For the text-containing cell, return its midpoint in (X, Y) coordinate format. 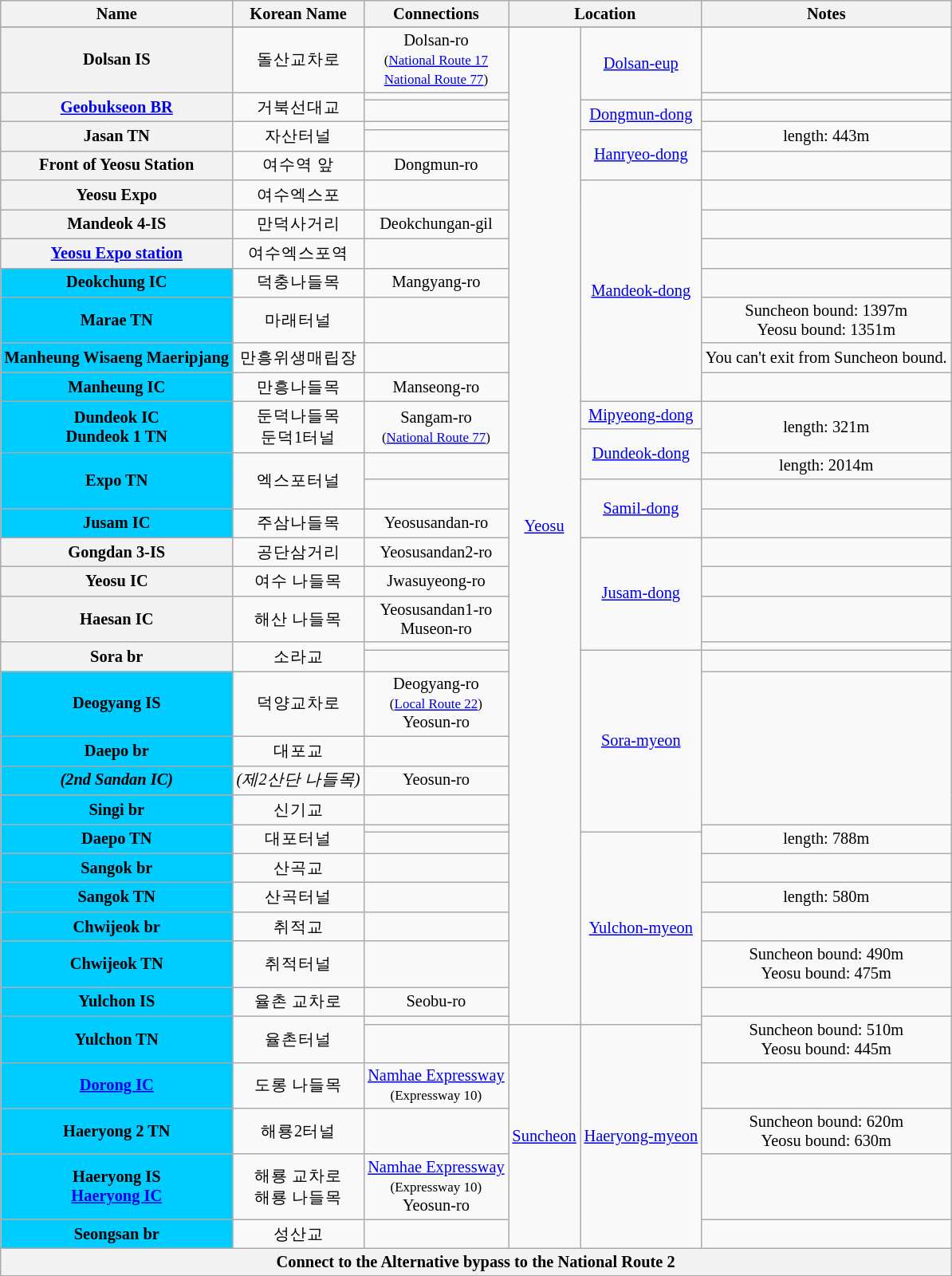
Korean Name (298, 14)
해룡 교차로해룡 나들목 (298, 1187)
Front of Yeosu Station (116, 166)
Suncheon bound: 620mYeosu bound: 630m (826, 1131)
length: 321m (826, 427)
Deokchungan-gil (435, 223)
성산교 (298, 1235)
Mipyeong-dong (641, 415)
Yeosusandan-ro (435, 523)
율촌터널 (298, 1039)
Yeosun-ro (435, 780)
Notes (826, 14)
덕양교차로 (298, 703)
만덕사거리 (298, 223)
대포터널 (298, 839)
거북선대교 (298, 107)
덕충나들목 (298, 282)
Suncheon bound: 510mYeosu bound: 445m (826, 1039)
Jusam IC (116, 523)
Connect to the Alternative bypass to the National Route 2 (476, 1262)
Seongsan br (116, 1235)
산곡교 (298, 868)
해룡2터널 (298, 1131)
Mandeok-dong (641, 291)
소라교 (298, 657)
여수엑스포 (298, 195)
만흥나들목 (298, 388)
Suncheon (545, 1136)
Haesan IC (116, 619)
Dorong IC (116, 1085)
Dundeok ICDundeok 1 TN (116, 427)
Dundeok-dong (641, 454)
Sora-myeon (641, 740)
length: 443m (826, 136)
돌산교차로 (298, 60)
Manseong-ro (435, 388)
신기교 (298, 809)
Yeosusandan2-ro (435, 552)
Namhae Expressway(Expressway 10)Yeosun-ro (435, 1187)
대포교 (298, 751)
여수역 앞 (298, 166)
Sora br (116, 657)
(2nd Sandan IC) (116, 780)
Name (116, 14)
Yeosu (545, 526)
Chwijeok br (116, 927)
Suncheon bound: 1397mYeosu bound: 1351m (826, 320)
엑스포터널 (298, 480)
length: 788m (826, 839)
Daepo br (116, 751)
Manheung IC (116, 388)
Jusam-dong (641, 593)
Haeryong ISHaeryong IC (116, 1187)
Dolsan IS (116, 60)
도롱 나들목 (298, 1085)
Sangam-ro(National Route 77) (435, 427)
Deogyang-ro(Local Route 22)Yeosun-ro (435, 703)
Dongmun-dong (641, 115)
Deogyang IS (116, 703)
Sangok TN (116, 896)
Haeryong-myeon (641, 1136)
Jwasuyeong-ro (435, 581)
Dongmun-ro (435, 166)
여수엑스포역 (298, 254)
Dolsan-eup (641, 64)
Sangok br (116, 868)
해산 나들목 (298, 619)
Manheung Wisaeng Maeripjang (116, 357)
Seobu-ro (435, 1002)
Yeosu Expo station (116, 254)
Geobukseon BR (116, 107)
Deokchung IC (116, 282)
Connections (435, 14)
Yulchon-myeon (641, 928)
Gongdan 3-IS (116, 552)
주삼나들목 (298, 523)
length: 2014m (826, 466)
Daepo TN (116, 839)
Expo TN (116, 480)
Yulchon TN (116, 1039)
Yeosu Expo (116, 195)
Jasan TN (116, 136)
둔덕나들목둔덕1터널 (298, 427)
Chwijeok TN (116, 964)
공단삼거리 (298, 552)
Marae TN (116, 320)
Hanryeo-dong (641, 155)
Suncheon bound: 490mYeosu bound: 475m (826, 964)
취적교 (298, 927)
Mangyang-ro (435, 282)
Singi br (116, 809)
length: 580m (826, 896)
Yeosusandan1-roMuseon-ro (435, 619)
(제2산단 나들목) (298, 780)
율촌 교차로 (298, 1002)
Haeryong 2 TN (116, 1131)
Samil-dong (641, 509)
산곡터널 (298, 896)
만흥위생매립장 (298, 357)
Namhae Expressway(Expressway 10) (435, 1085)
Yulchon IS (116, 1002)
마래터널 (298, 320)
You can't exit from Suncheon bound. (826, 357)
Location (605, 14)
여수 나들목 (298, 581)
자산터널 (298, 136)
취적터널 (298, 964)
Dolsan-ro(National Route 17National Route 77) (435, 60)
Mandeok 4-IS (116, 223)
Yeosu IC (116, 581)
